From the cell containing the given text, extract its center point as [x, y] coordinate. 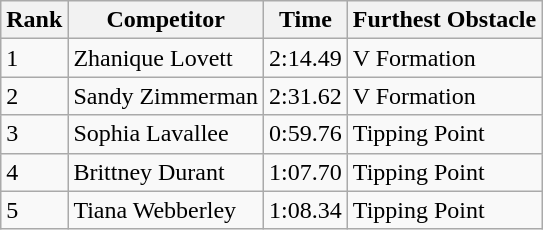
5 [34, 210]
Furthest Obstacle [444, 20]
Tiana Webberley [166, 210]
4 [34, 172]
2:14.49 [306, 58]
Rank [34, 20]
2:31.62 [306, 96]
Competitor [166, 20]
1 [34, 58]
3 [34, 134]
Sophia Lavallee [166, 134]
1:08.34 [306, 210]
2 [34, 96]
Sandy Zimmerman [166, 96]
1:07.70 [306, 172]
0:59.76 [306, 134]
Brittney Durant [166, 172]
Time [306, 20]
Zhanique Lovett [166, 58]
